Detect which cell encompasses the target text, then output its (x, y) center coordinate. 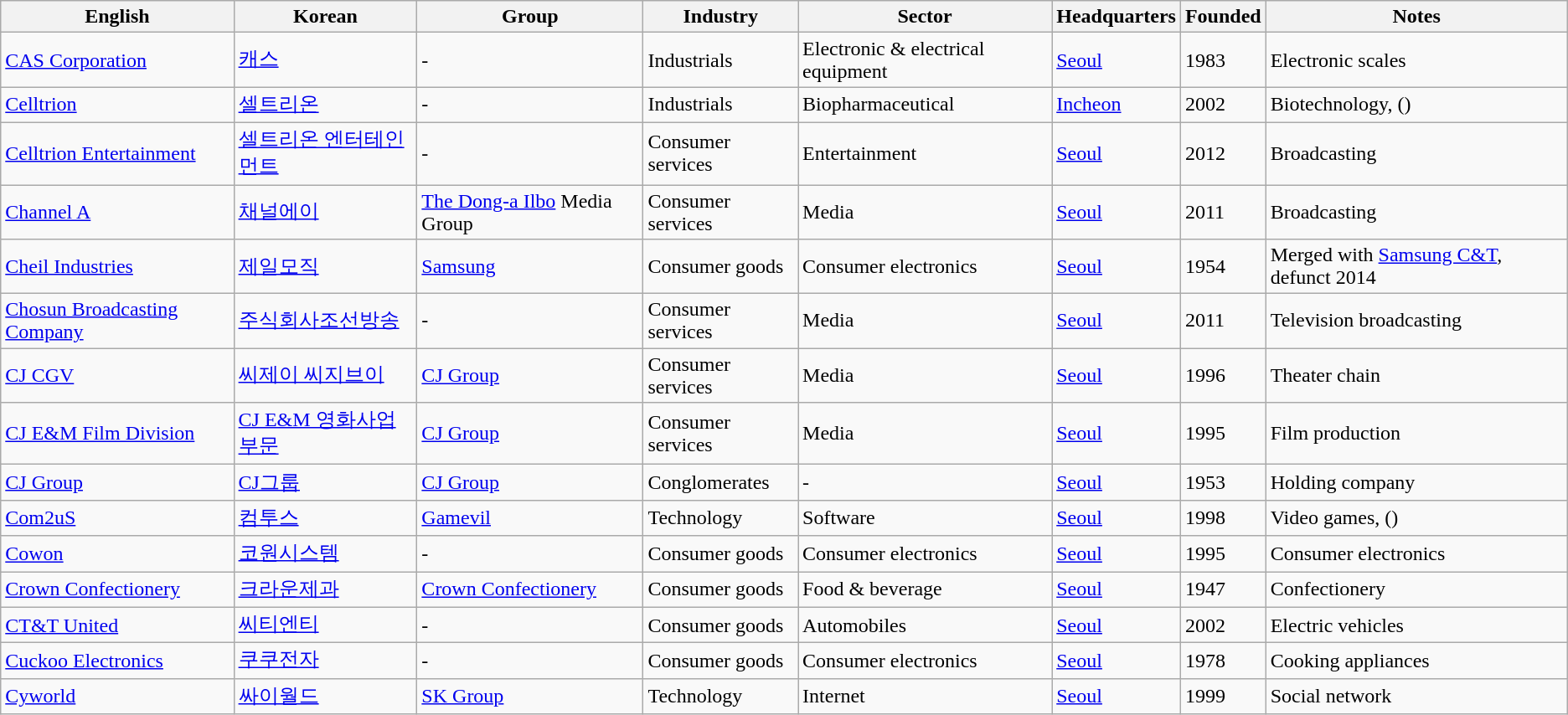
Film production (1416, 434)
제일모직 (325, 266)
Automobiles (925, 625)
채널에이 (325, 211)
Electronic & electrical equipment (925, 60)
Biopharmaceutical (925, 105)
CT&T United (117, 625)
코원시스템 (325, 554)
1947 (1223, 589)
Cowon (117, 554)
Cuckoo Electronics (117, 661)
Confectionery (1416, 589)
Com2uS (117, 517)
Holding company (1416, 482)
Founded (1223, 17)
Group (530, 17)
싸이월드 (325, 697)
CJ E&M 영화사업부문 (325, 434)
SK Group (530, 697)
Headquarters (1117, 17)
Notes (1416, 17)
Food & beverage (925, 589)
Celltrion Entertainment (117, 153)
셀트리온 엔터테인먼트 (325, 153)
크라운제과 (325, 589)
Video games, () (1416, 517)
CJ그룹 (325, 482)
The Dong-a Ilbo Media Group (530, 211)
2012 (1223, 153)
Cyworld (117, 697)
주식회사조선방송 (325, 321)
쿠쿠전자 (325, 661)
CJ E&M Film Division (117, 434)
1983 (1223, 60)
Celltrion (117, 105)
1998 (1223, 517)
Theater chain (1416, 375)
Industry (720, 17)
Television broadcasting (1416, 321)
캐스 (325, 60)
1953 (1223, 482)
Sector (925, 17)
씨제이 씨지브이 (325, 375)
Electronic scales (1416, 60)
Channel A (117, 211)
1999 (1223, 697)
1978 (1223, 661)
셀트리온 (325, 105)
Software (925, 517)
씨티엔티 (325, 625)
Electric vehicles (1416, 625)
CJ CGV (117, 375)
Cooking appliances (1416, 661)
1954 (1223, 266)
Entertainment (925, 153)
Social network (1416, 697)
Gamevil (530, 517)
Cheil Industries (117, 266)
Incheon (1117, 105)
English (117, 17)
Samsung (530, 266)
1996 (1223, 375)
컴투스 (325, 517)
Chosun Broadcasting Company (117, 321)
Merged with Samsung C&T, defunct 2014 (1416, 266)
Korean (325, 17)
Biotechnology, () (1416, 105)
CAS Corporation (117, 60)
Internet (925, 697)
Conglomerates (720, 482)
